From the cell containing the given text, extract its center point as (x, y) coordinate. 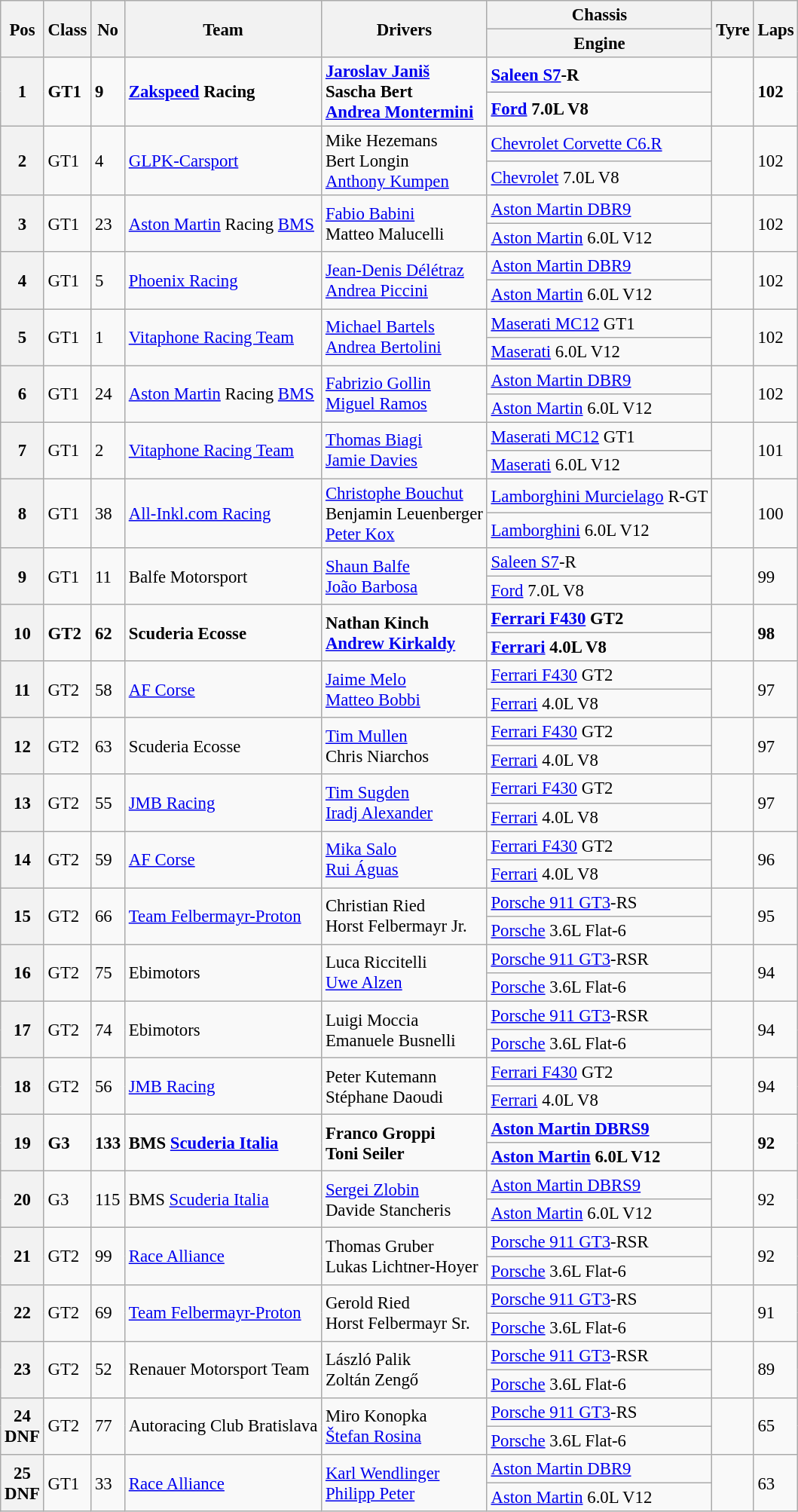
77 (109, 1426)
László Palik Zoltán Zengő (405, 1369)
17 (23, 1030)
Karl Wendlinger Philipp Peter (405, 1483)
Jaime Melo Matteo Bobbi (405, 689)
Zakspeed Racing (223, 92)
Jaroslav Janiš Sascha Bert Andrea Montermini (405, 92)
No (109, 29)
Mike Hezemans Bert Longin Anthony Kumpen (405, 161)
Lamborghini 6.0L V12 (600, 531)
52 (109, 1369)
8 (23, 513)
Michael Bartels Andrea Bertolini (405, 338)
75 (109, 972)
Gerold Ried Horst Felbermayr Sr. (405, 1313)
100 (776, 513)
Tim Sugden Iradj Alexander (405, 803)
69 (109, 1313)
Fabio Babini Matteo Malucelli (405, 223)
Miro Konopka Štefan Rosina (405, 1426)
Peter Kutemann Stéphane Daoudi (405, 1087)
3 (23, 223)
Chevrolet 7.0L V8 (600, 179)
6 (23, 393)
95 (776, 917)
Pos (23, 29)
Nathan Kinch Andrew Kirkaldy (405, 633)
Sergei Zlobin Davide Stancheris (405, 1200)
13 (23, 803)
18 (23, 1087)
Balfe Motorsport (223, 576)
59 (109, 859)
33 (109, 1483)
Christophe Bouchut Benjamin Leuenberger Peter Kox (405, 513)
Luigi Moccia Emanuele Busnelli (405, 1030)
101 (776, 451)
All-Inkl.com Racing (223, 513)
16 (23, 972)
Chassis (600, 15)
38 (109, 513)
Renauer Motorsport Team (223, 1369)
7 (23, 451)
74 (109, 1030)
10 (23, 633)
Laps (776, 29)
Fabrizio Gollin Miguel Ramos (405, 393)
Class (68, 29)
91 (776, 1313)
21 (23, 1256)
Thomas Biagi Jamie Davies (405, 451)
24 (109, 393)
65 (776, 1426)
24DNF (23, 1426)
Team (223, 29)
Lamborghini Murcielago R-GT (600, 496)
Drivers (405, 29)
Mika Salo Rui Águas (405, 859)
133 (109, 1143)
Engine (600, 44)
GLPK-Carsport (223, 161)
Christian Ried Horst Felbermayr Jr. (405, 917)
25DNF (23, 1483)
Shaun Balfe João Barbosa (405, 576)
Luca Riccitelli Uwe Alzen (405, 972)
Chevrolet Corvette C6.R (600, 144)
22 (23, 1313)
Tim Mullen Chris Niarchos (405, 746)
Autoracing Club Bratislava (223, 1426)
66 (109, 917)
55 (109, 803)
Tyre (732, 29)
96 (776, 859)
62 (109, 633)
20 (23, 1200)
12 (23, 746)
15 (23, 917)
58 (109, 689)
98 (776, 633)
115 (109, 1200)
19 (23, 1143)
Phoenix Racing (223, 280)
56 (109, 1087)
89 (776, 1369)
14 (23, 859)
Franco Groppi Toni Seiler (405, 1143)
Jean-Denis Délétraz Andrea Piccini (405, 280)
Thomas Gruber Lukas Lichtner-Hoyer (405, 1256)
